Output the (x, y) coordinate of the center of the cell containing the given text.  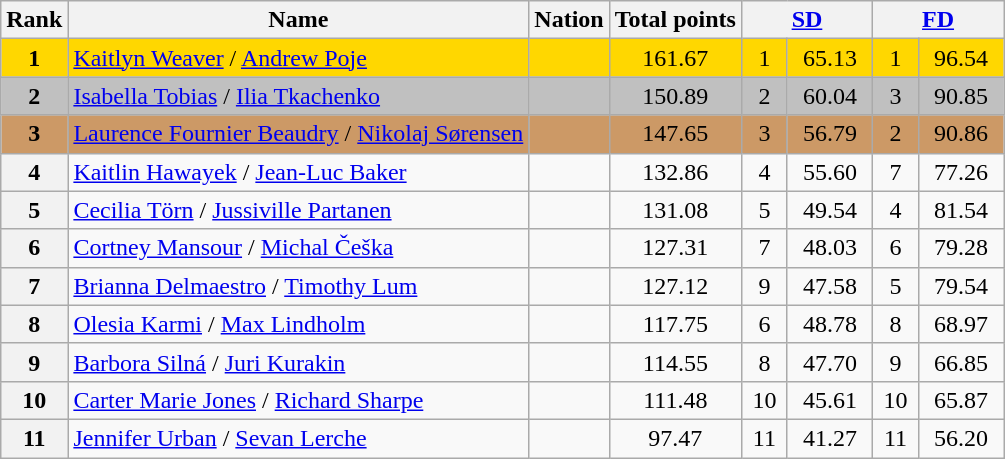
65.13 (830, 58)
Kaitlyn Weaver / Andrew Poje (298, 58)
79.54 (960, 286)
Kaitlin Hawayek / Jean-Luc Baker (298, 172)
FD (938, 20)
Jennifer Urban / Sevan Lerche (298, 438)
48.03 (830, 248)
131.08 (675, 210)
SD (806, 20)
77.26 (960, 172)
41.27 (830, 438)
Isabella Tobias / Ilia Tkachenko (298, 96)
65.87 (960, 400)
68.97 (960, 324)
Total points (675, 20)
48.78 (830, 324)
49.54 (830, 210)
111.48 (675, 400)
Olesia Karmi / Max Lindholm (298, 324)
81.54 (960, 210)
47.70 (830, 362)
96.54 (960, 58)
Cortney Mansour / Michal Češka (298, 248)
Nation (569, 20)
66.85 (960, 362)
90.86 (960, 134)
117.75 (675, 324)
Name (298, 20)
Brianna Delmaestro / Timothy Lum (298, 286)
Carter Marie Jones / Richard Sharpe (298, 400)
Rank (34, 20)
Cecilia Törn / Jussiville Partanen (298, 210)
60.04 (830, 96)
132.86 (675, 172)
55.60 (830, 172)
161.67 (675, 58)
56.79 (830, 134)
56.20 (960, 438)
97.47 (675, 438)
127.12 (675, 286)
127.31 (675, 248)
79.28 (960, 248)
90.85 (960, 96)
150.89 (675, 96)
47.58 (830, 286)
114.55 (675, 362)
Laurence Fournier Beaudry / Nikolaj Sørensen (298, 134)
45.61 (830, 400)
147.65 (675, 134)
Barbora Silná / Juri Kurakin (298, 362)
